Provide the [x, y] coordinate of the cell's center where the given text is located.  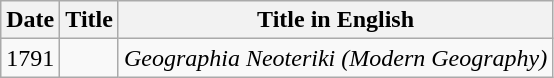
Geographia Neoteriki (Modern Geography) [335, 58]
1791 [30, 58]
Title [90, 20]
Title in English [335, 20]
Date [30, 20]
